Capture the cell that displays the provided text and extract its (X, Y) central coordinate. 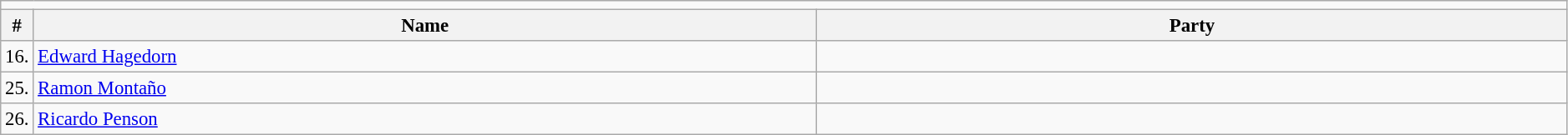
25. (17, 88)
16. (17, 57)
Name (425, 26)
Party (1193, 26)
Ramon Montaño (425, 88)
26. (17, 119)
# (17, 26)
Ricardo Penson (425, 119)
Edward Hagedorn (425, 57)
